Return (X, Y) of the center of cell containing provided text 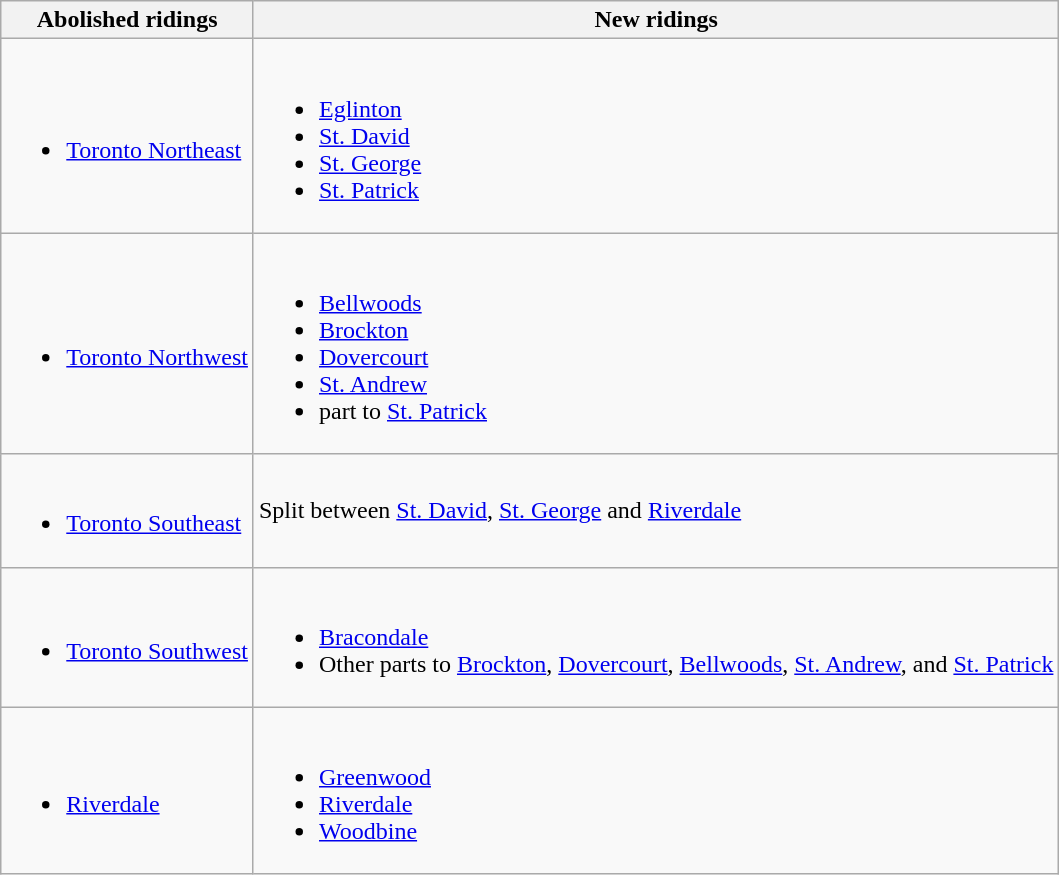
Abolished ridings (128, 20)
BellwoodsBrocktonDovercourtSt. Andrewpart to St. Patrick (656, 344)
GreenwoodRiverdaleWoodbine (656, 790)
EglintonSt. DavidSt. GeorgeSt. Patrick (656, 136)
Toronto Southeast (128, 510)
Split between St. David, St. George and Riverdale (656, 510)
Riverdale (128, 790)
Toronto Southwest (128, 637)
Toronto Northeast (128, 136)
BracondaleOther parts to Brockton, Dovercourt, Bellwoods, St. Andrew, and St. Patrick (656, 637)
New ridings (656, 20)
Toronto Northwest (128, 344)
